Search for the cell housing the specified text and yield its [X, Y] center coordinate. 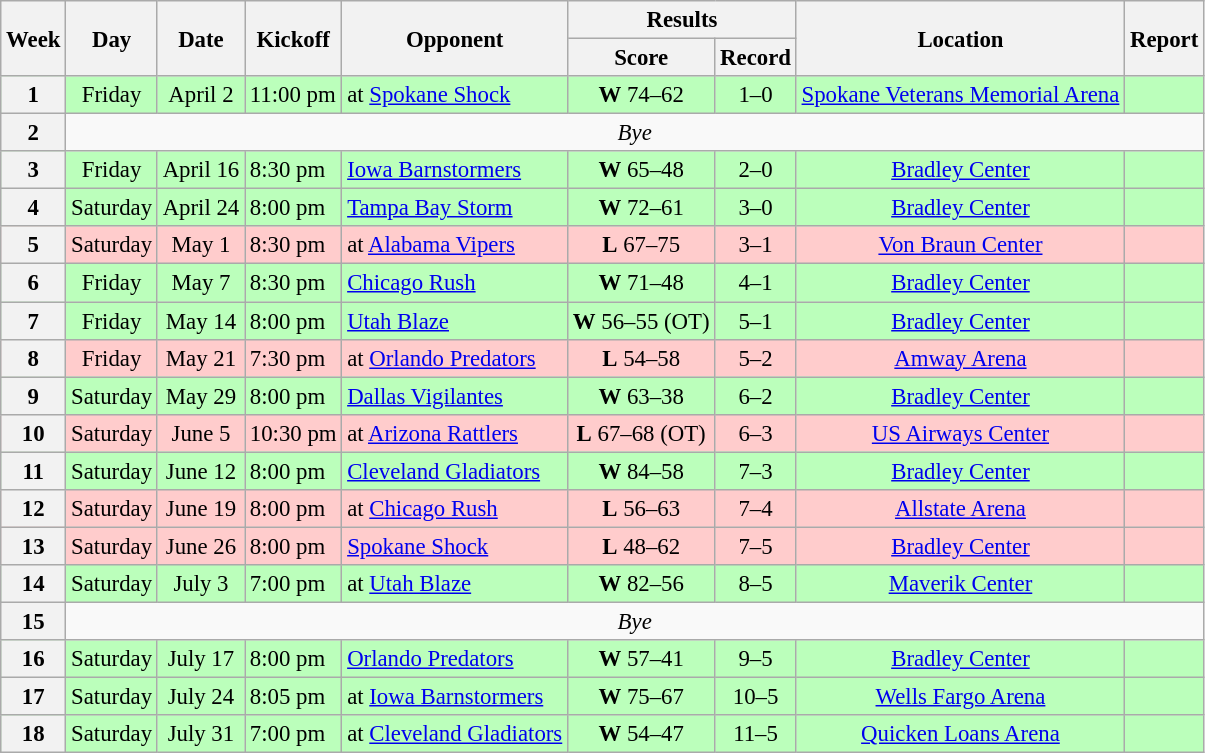
17 [34, 697]
at Arizona Rattlers [455, 433]
Dallas Vigilantes [455, 396]
Report [1164, 38]
Chicago Rush [455, 283]
Orlando Predators [455, 659]
Kickoff [294, 38]
Score [642, 58]
at Cleveland Gladiators [455, 734]
7–4 [756, 509]
10–5 [756, 697]
W 57–41 [642, 659]
Day [112, 38]
W 54–47 [642, 734]
April 24 [200, 208]
3 [34, 170]
Week [34, 38]
at Iowa Barnstormers [455, 697]
14 [34, 584]
3–1 [756, 245]
7 [34, 321]
L 56–63 [642, 509]
6–2 [756, 396]
13 [34, 546]
Spokane Veterans Memorial Arena [960, 95]
May 7 [200, 283]
4–1 [756, 283]
16 [34, 659]
3–0 [756, 208]
W 56–55 (OT) [642, 321]
Quicken Loans Arena [960, 734]
11 [34, 471]
May 1 [200, 245]
June 12 [200, 471]
8 [34, 358]
W 63–38 [642, 396]
Wells Fargo Arena [960, 697]
1–0 [756, 95]
W 84–58 [642, 471]
9–5 [756, 659]
at Utah Blaze [455, 584]
June 26 [200, 546]
8–5 [756, 584]
5–1 [756, 321]
April 16 [200, 170]
11–5 [756, 734]
2 [34, 133]
Iowa Barnstormers [455, 170]
Allstate Arena [960, 509]
10:30 pm [294, 433]
L 67–68 (OT) [642, 433]
W 72–61 [642, 208]
L 54–58 [642, 358]
July 3 [200, 584]
6 [34, 283]
Location [960, 38]
12 [34, 509]
Opponent [455, 38]
7–5 [756, 546]
10 [34, 433]
11:00 pm [294, 95]
Cleveland Gladiators [455, 471]
2–0 [756, 170]
at Orlando Predators [455, 358]
July 17 [200, 659]
7:30 pm [294, 358]
at Spokane Shock [455, 95]
May 14 [200, 321]
Von Braun Center [960, 245]
Utah Blaze [455, 321]
5 [34, 245]
Date [200, 38]
June 5 [200, 433]
7–3 [756, 471]
Spokane Shock [455, 546]
8:05 pm [294, 697]
June 19 [200, 509]
US Airways Center [960, 433]
July 24 [200, 697]
4 [34, 208]
at Alabama Vipers [455, 245]
Results [682, 20]
L 67–75 [642, 245]
5–2 [756, 358]
1 [34, 95]
W 75–67 [642, 697]
May 21 [200, 358]
L 48–62 [642, 546]
18 [34, 734]
Amway Arena [960, 358]
W 74–62 [642, 95]
W 82–56 [642, 584]
W 71–48 [642, 283]
at Chicago Rush [455, 509]
July 31 [200, 734]
Maverik Center [960, 584]
15 [34, 621]
April 2 [200, 95]
W 65–48 [642, 170]
6–3 [756, 433]
May 29 [200, 396]
Tampa Bay Storm [455, 208]
9 [34, 396]
Record [756, 58]
